Scan for the cell matching the given text and deliver its [x, y] coordinate at center. 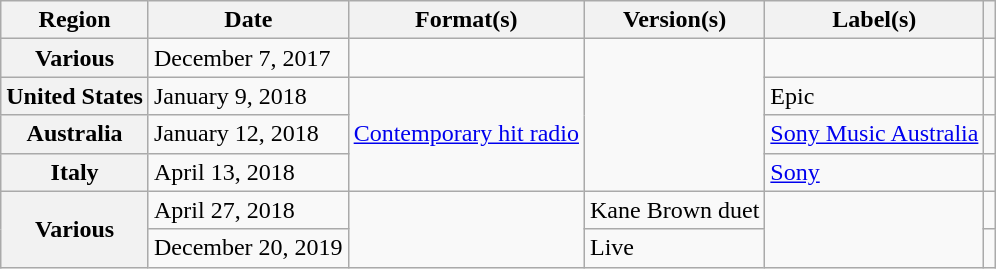
December 7, 2017 [248, 58]
December 20, 2019 [248, 248]
April 13, 2018 [248, 172]
Region [75, 20]
Epic [874, 96]
Live [674, 248]
United States [75, 96]
Format(s) [466, 20]
January 12, 2018 [248, 134]
Australia [75, 134]
January 9, 2018 [248, 96]
Italy [75, 172]
Sony [874, 172]
Date [248, 20]
Label(s) [874, 20]
Contemporary hit radio [466, 134]
Kane Brown duet [674, 210]
Version(s) [674, 20]
April 27, 2018 [248, 210]
Sony Music Australia [874, 134]
